Extract the [x, y] coordinate from the center of the cell holding the provided text.  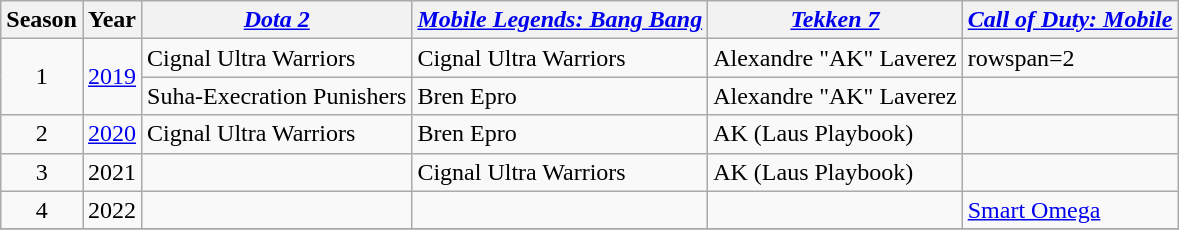
Mobile Legends: Bang Bang [560, 20]
2019 [112, 77]
Suha-Execration Punishers [277, 96]
Dota 2 [277, 20]
Smart Omega [1070, 210]
4 [42, 210]
2020 [112, 134]
Season [42, 20]
2021 [112, 172]
2 [42, 134]
1 [42, 77]
Year [112, 20]
Tekken 7 [836, 20]
2022 [112, 210]
3 [42, 172]
rowspan=2 [1070, 58]
Call of Duty: Mobile [1070, 20]
